Capture the cell that displays the provided text and extract its (X, Y) central coordinate. 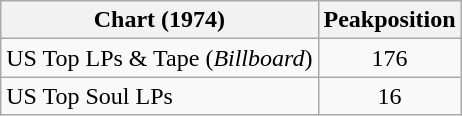
Peakposition (390, 20)
16 (390, 96)
US Top LPs & Tape (Billboard) (160, 58)
176 (390, 58)
US Top Soul LPs (160, 96)
Chart (1974) (160, 20)
